For the text-containing cell, return its midpoint in (X, Y) coordinate format. 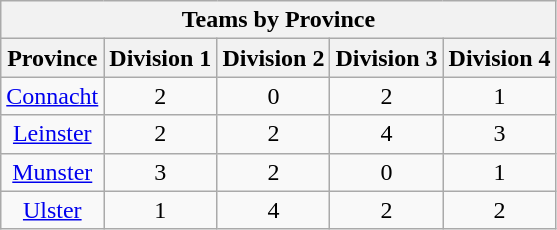
Munster (52, 172)
Division 1 (160, 58)
Leinster (52, 134)
Connacht (52, 96)
Ulster (52, 210)
Division 3 (386, 58)
Teams by Province (278, 20)
Division 2 (274, 58)
Division 4 (500, 58)
Province (52, 58)
